Provide the (X, Y) coordinate of the cell's center where the given text is located.  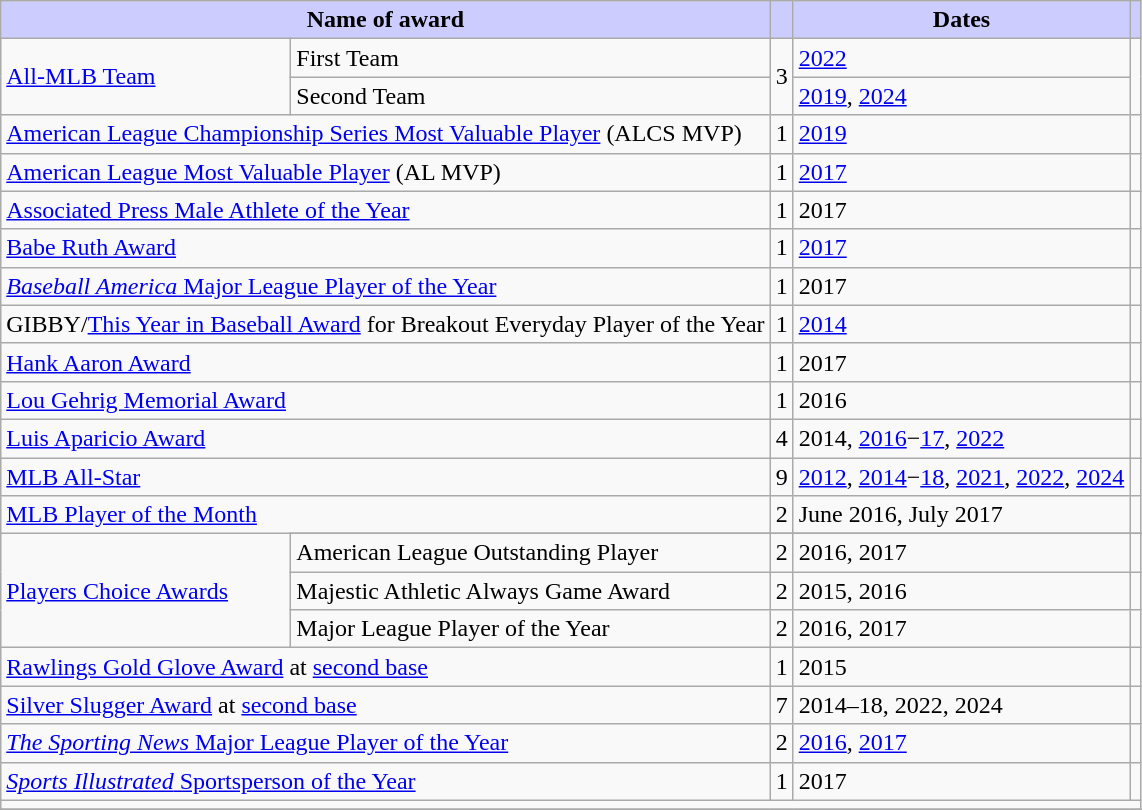
Associated Press Male Athlete of the Year (386, 210)
MLB Player of the Month (386, 515)
American League Most Valuable Player (AL MVP) (386, 172)
2014 (962, 324)
American League Championship Series Most Valuable Player (ALCS MVP) (386, 134)
The Sporting News Major League Player of the Year (386, 743)
Players Choice Awards (146, 591)
Second Team (530, 96)
2022 (962, 58)
GIBBY/This Year in Baseball Award for Breakout Everyday Player of the Year (386, 324)
Luis Aparicio Award (386, 438)
American League Outstanding Player (530, 553)
Sports Illustrated Sportsperson of the Year (386, 781)
2019 (962, 134)
2019, 2024 (962, 96)
Majestic Athletic Always Game Award (530, 591)
9 (782, 477)
Major League Player of the Year (530, 629)
Lou Gehrig Memorial Award (386, 400)
Dates (962, 20)
2015, 2016 (962, 591)
3 (782, 77)
2014, 2016−17, 2022 (962, 438)
First Team (530, 58)
2012, 2014−18, 2021, 2022, 2024 (962, 477)
2016 (962, 400)
Hank Aaron Award (386, 362)
2014–18, 2022, 2024 (962, 705)
Silver Slugger Award at second base (386, 705)
7 (782, 705)
June 2016, July 2017 (962, 515)
MLB All-Star (386, 477)
Rawlings Gold Glove Award at second base (386, 667)
Name of award (386, 20)
Babe Ruth Award (386, 248)
Baseball America Major League Player of the Year (386, 286)
4 (782, 438)
All-MLB Team (146, 77)
2015 (962, 667)
